Provide the (x, y) coordinate of the cell's center where the given text is located.  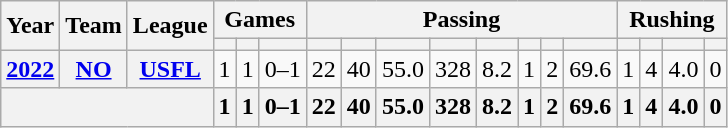
Passing (461, 20)
Year (30, 26)
USFL (170, 69)
Rushing (672, 20)
Team (94, 26)
Games (260, 20)
NO (94, 69)
League (170, 26)
2022 (30, 69)
